Extract the (X, Y) coordinate from the center of the cell holding the provided text.  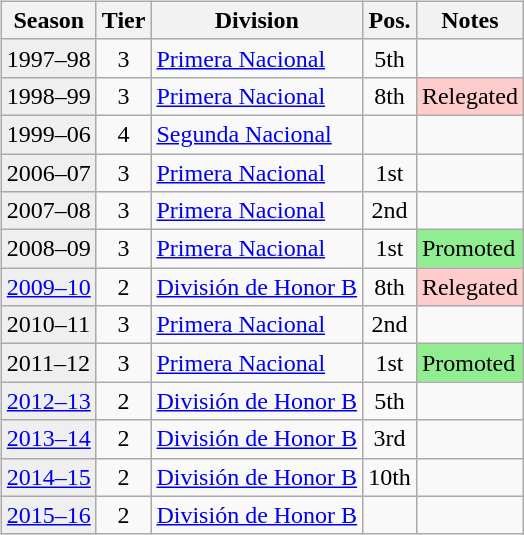
2012–13 (48, 401)
2011–12 (48, 363)
Tier (124, 20)
2009–10 (48, 287)
2008–09 (48, 249)
10th (390, 477)
Pos. (390, 20)
2014–15 (48, 477)
Notes (470, 20)
Division (257, 20)
Season (48, 20)
2013–14 (48, 439)
2007–08 (48, 211)
1998–99 (48, 96)
2006–07 (48, 173)
1997–98 (48, 58)
2015–16 (48, 515)
3rd (390, 439)
2010–11 (48, 325)
4 (124, 134)
Segunda Nacional (257, 134)
1999–06 (48, 134)
